For the text-containing cell, return its midpoint in [x, y] coordinate format. 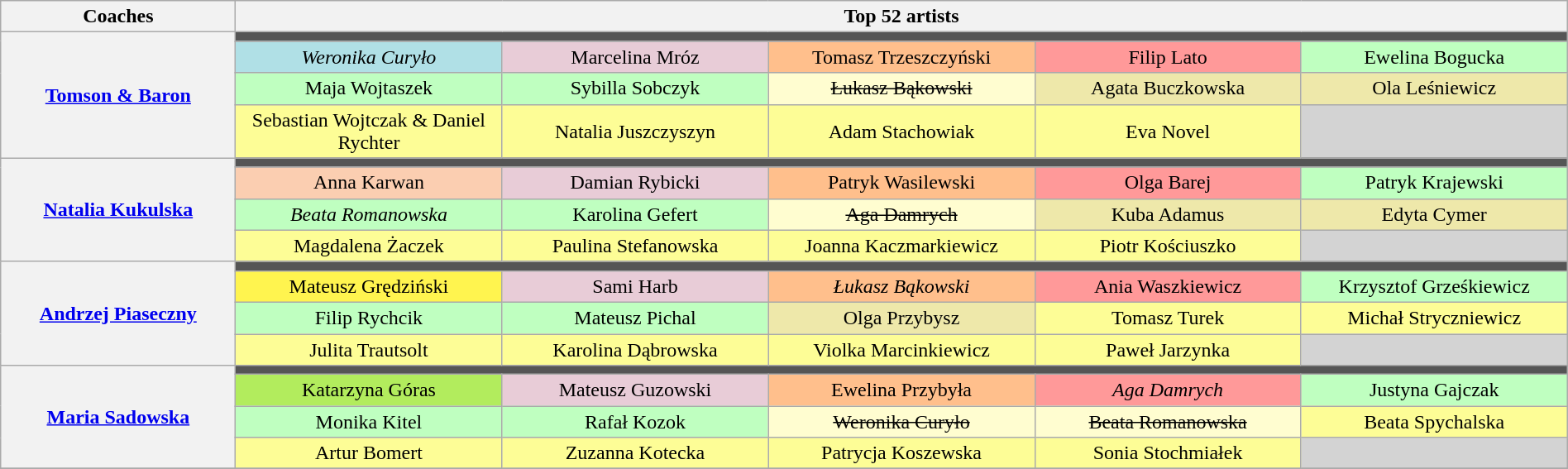
Artur Bomert [369, 453]
Maja Wojtaszek [369, 89]
Piotr Kościuszko [1168, 246]
Violka Marcinkiewicz [901, 350]
Karolina Dąbrowska [635, 350]
Paulina Stefanowska [635, 246]
Kuba Adamus [1168, 214]
Ania Waszkiewicz [1168, 286]
Top 52 artists [901, 17]
Ola Leśniewicz [1434, 89]
Mateusz Pichal [635, 318]
Michał Stryczniewicz [1434, 318]
Monika Kitel [369, 422]
Patryk Krajewski [1434, 183]
Mateusz Guzowski [635, 390]
Edyta Cymer [1434, 214]
Ewelina Bogucka [1434, 57]
Sonia Stochmiałek [1168, 453]
Krzysztof Grześkiewicz [1434, 286]
Sybilla Sobczyk [635, 89]
Damian Rybicki [635, 183]
Ewelina Przybyła [901, 390]
Maria Sadowska [118, 417]
Olga Barej [1168, 183]
Marcelina Mróz [635, 57]
Patryk Wasilewski [901, 183]
Beata Spychalska [1434, 422]
Paweł Jarzynka [1168, 350]
Adam Stachowiak [901, 131]
Rafał Kozok [635, 422]
Katarzyna Góras [369, 390]
Anna Karwan [369, 183]
Patrycja Koszewska [901, 453]
Sami Harb [635, 286]
Magdalena Żaczek [369, 246]
Agata Buczkowska [1168, 89]
Filip Rychcik [369, 318]
Natalia Kukulska [118, 210]
Natalia Juszczyszyn [635, 131]
Filip Lato [1168, 57]
Coaches [118, 17]
Olga Przybysz [901, 318]
Joanna Kaczmarkiewicz [901, 246]
Julita Trautsolt [369, 350]
Eva Novel [1168, 131]
Sebastian Wojtczak & Daniel Rychter [369, 131]
Andrzej Piaseczny [118, 313]
Karolina Gefert [635, 214]
Justyna Gajczak [1434, 390]
Tomasz Trzeszczyński [901, 57]
Zuzanna Kotecka [635, 453]
Tomasz Turek [1168, 318]
Tomson & Baron [118, 95]
Mateusz Grędziński [369, 286]
